Return [X, Y] of the center of cell containing provided text 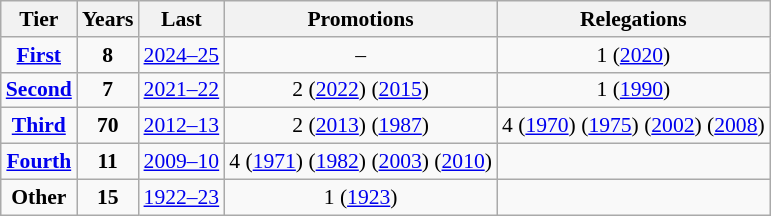
Last [182, 19]
4 (1970) (1975) (2002) (2008) [634, 126]
4 (1971) (1982) (2003) (2010) [360, 162]
– [360, 55]
Second [39, 90]
1922–23 [182, 197]
Third [39, 126]
11 [108, 162]
70 [108, 126]
Promotions [360, 19]
8 [108, 55]
1 (2020) [634, 55]
7 [108, 90]
1 (1923) [360, 197]
2 (2013) (1987) [360, 126]
Fourth [39, 162]
2009–10 [182, 162]
Other [39, 197]
Tier [39, 19]
Years [108, 19]
2024–25 [182, 55]
1 (1990) [634, 90]
2012–13 [182, 126]
15 [108, 197]
2 (2022) (2015) [360, 90]
Relegations [634, 19]
2021–22 [182, 90]
First [39, 55]
